Locate the cell with the specified text and output its (X, Y) center coordinate. 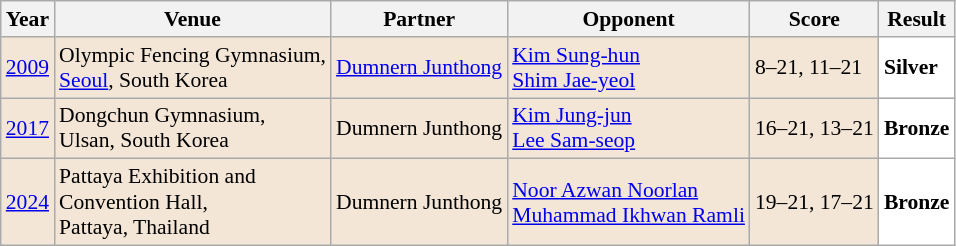
Result (917, 19)
Dongchun Gymnasium,Ulsan, South Korea (192, 128)
Kim Sung-hun Shim Jae-yeol (628, 68)
19–21, 17–21 (814, 202)
2017 (28, 128)
2009 (28, 68)
16–21, 13–21 (814, 128)
Olympic Fencing Gymnasium,Seoul, South Korea (192, 68)
Year (28, 19)
Opponent (628, 19)
Partner (419, 19)
Venue (192, 19)
2024 (28, 202)
Kim Jung-jun Lee Sam-seop (628, 128)
Score (814, 19)
Noor Azwan Noorlan Muhammad Ikhwan Ramli (628, 202)
Pattaya Exhibition andConvention Hall,Pattaya, Thailand (192, 202)
8–21, 11–21 (814, 68)
Silver (917, 68)
